Extract the (X, Y) coordinate from the center of the cell holding the provided text.  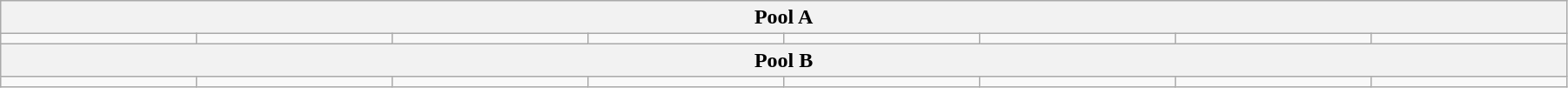
Pool B (784, 60)
Pool A (784, 17)
